Find where the given text appears and provide that cell's center as (x, y) coordinate. 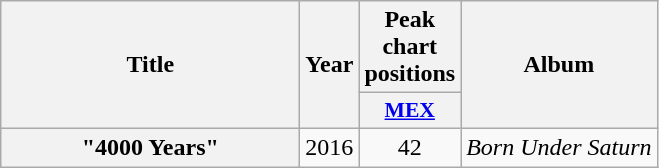
Year (330, 65)
42 (410, 147)
Title (150, 65)
Peak chart positions (410, 47)
MEX (410, 111)
Album (559, 65)
Born Under Saturn (559, 147)
"4000 Years" (150, 147)
2016 (330, 147)
